Find where the given text appears and provide that cell's center as [x, y] coordinate. 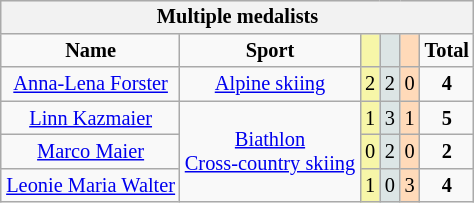
Multiple medalists [238, 17]
5 [447, 118]
Name [90, 51]
Anna-Lena Forster [90, 84]
Leonie Maria Walter [90, 185]
Total [447, 51]
Marco Maier [90, 152]
Sport [270, 51]
Linn Kazmaier [90, 118]
Alpine skiing [270, 84]
BiathlonCross-country skiing [270, 152]
